Provide the (X, Y) coordinate of the cell's center where the given text is located.  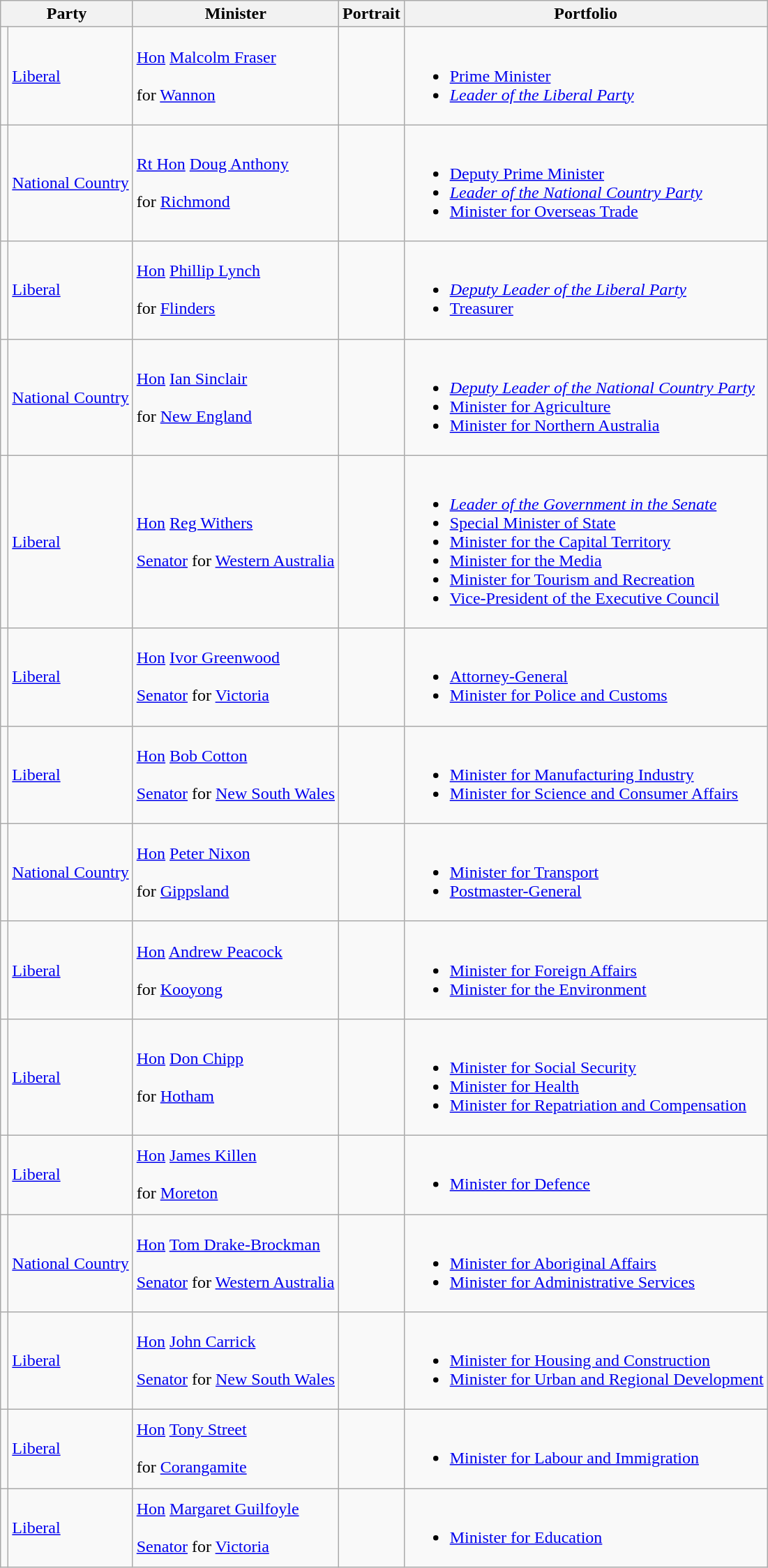
Minister for Aboriginal AffairsMinister for Administrative Services (586, 1263)
Portfolio (586, 14)
Hon Tom Drake-Brockman Senator for Western Australia (236, 1263)
Hon Ian Sinclair for New England (236, 397)
Deputy Leader of the Liberal PartyTreasurer (586, 290)
Hon Tony Street for Corangamite (236, 1449)
Minister for Foreign AffairsMinister for the Environment (586, 970)
Hon Peter Nixon for Gippsland (236, 872)
Hon John Carrick Senator for New South Wales (236, 1361)
Deputy Prime MinisterLeader of the National Country PartyMinister for Overseas Trade (586, 183)
Hon Ivor Greenwood Senator for Victoria (236, 677)
Portrait (372, 14)
Minister for Manufacturing IndustryMinister for Science and Consumer Affairs (586, 775)
Minister for Defence (586, 1174)
Hon Andrew Peacock for Kooyong (236, 970)
Hon Don Chipp for Hotham (236, 1076)
Minister for Social SecurityMinister for HealthMinister for Repatriation and Compensation (586, 1076)
Hon Reg Withers Senator for Western Australia (236, 542)
Prime MinisterLeader of the Liberal Party (586, 76)
Hon Phillip Lynch for Flinders (236, 290)
Minister for Education (586, 1528)
Hon James Killen for Moreton (236, 1174)
Minister for Housing and ConstructionMinister for Urban and Regional Development (586, 1361)
Minister (236, 14)
Party (67, 14)
Deputy Leader of the National Country PartyMinister for AgricultureMinister for Northern Australia (586, 397)
Hon Margaret Guilfoyle Senator for Victoria (236, 1528)
Attorney-GeneralMinister for Police and Customs (586, 677)
Minister for Labour and Immigration (586, 1449)
Rt Hon Doug Anthony for Richmond (236, 183)
Hon Malcolm Fraser for Wannon (236, 76)
Minister for TransportPostmaster-General (586, 872)
Hon Bob Cotton Senator for New South Wales (236, 775)
